Determine the [X, Y] coordinate at the center of the cell enclosing the given text.  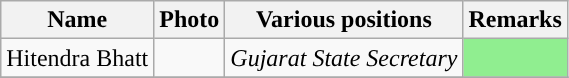
Hitendra Bhatt [78, 58]
Remarks [515, 20]
Photo [190, 20]
Various positions [344, 20]
Gujarat State Secretary [344, 58]
Name [78, 20]
